Output the [X, Y] coordinate of the center of the cell containing the given text.  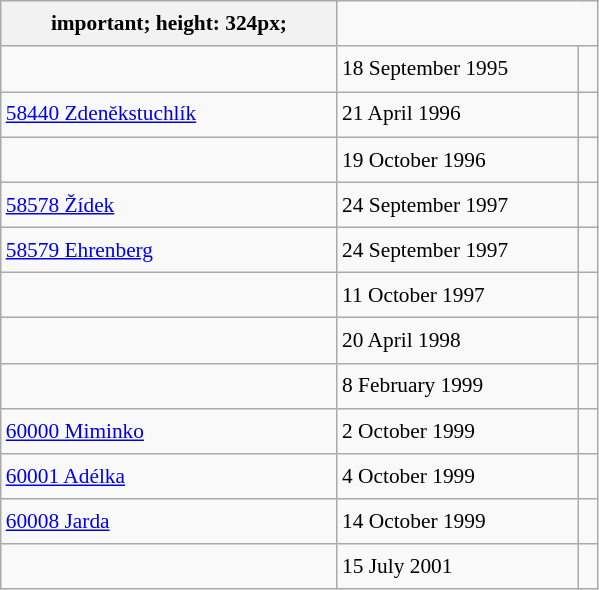
important; height: 324px; [169, 24]
14 October 1999 [458, 522]
11 October 1997 [458, 296]
58440 Zdeněkstuchlík [169, 114]
21 April 1996 [458, 114]
19 October 1996 [458, 160]
60008 Jarda [169, 522]
60001 Adélka [169, 476]
18 September 1995 [458, 68]
58578 Žídek [169, 204]
15 July 2001 [458, 566]
8 February 1999 [458, 386]
60000 Miminko [169, 430]
58579 Ehrenberg [169, 250]
2 October 1999 [458, 430]
4 October 1999 [458, 476]
20 April 1998 [458, 340]
